Output the [x, y] coordinate of the center of the cell containing the given text.  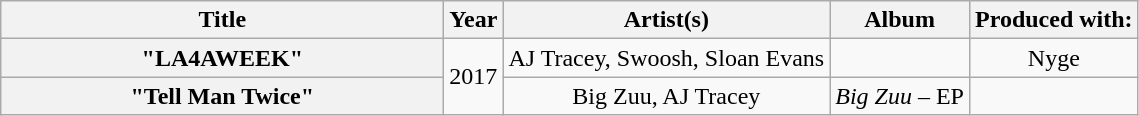
Produced with: [1054, 20]
Year [474, 20]
2017 [474, 77]
Title [222, 20]
Nyge [1054, 58]
"LA4AWEEK" [222, 58]
Artist(s) [666, 20]
Big Zuu, AJ Tracey [666, 96]
Big Zuu – EP [900, 96]
Album [900, 20]
"Tell Man Twice" [222, 96]
AJ Tracey, Swoosh, Sloan Evans [666, 58]
